Find where the given text appears and provide that cell's center as (X, Y) coordinate. 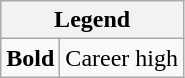
Bold (30, 58)
Career high (122, 58)
Legend (92, 20)
